Return the [x, y] coordinate for the center point of the cell that contains the specified text.  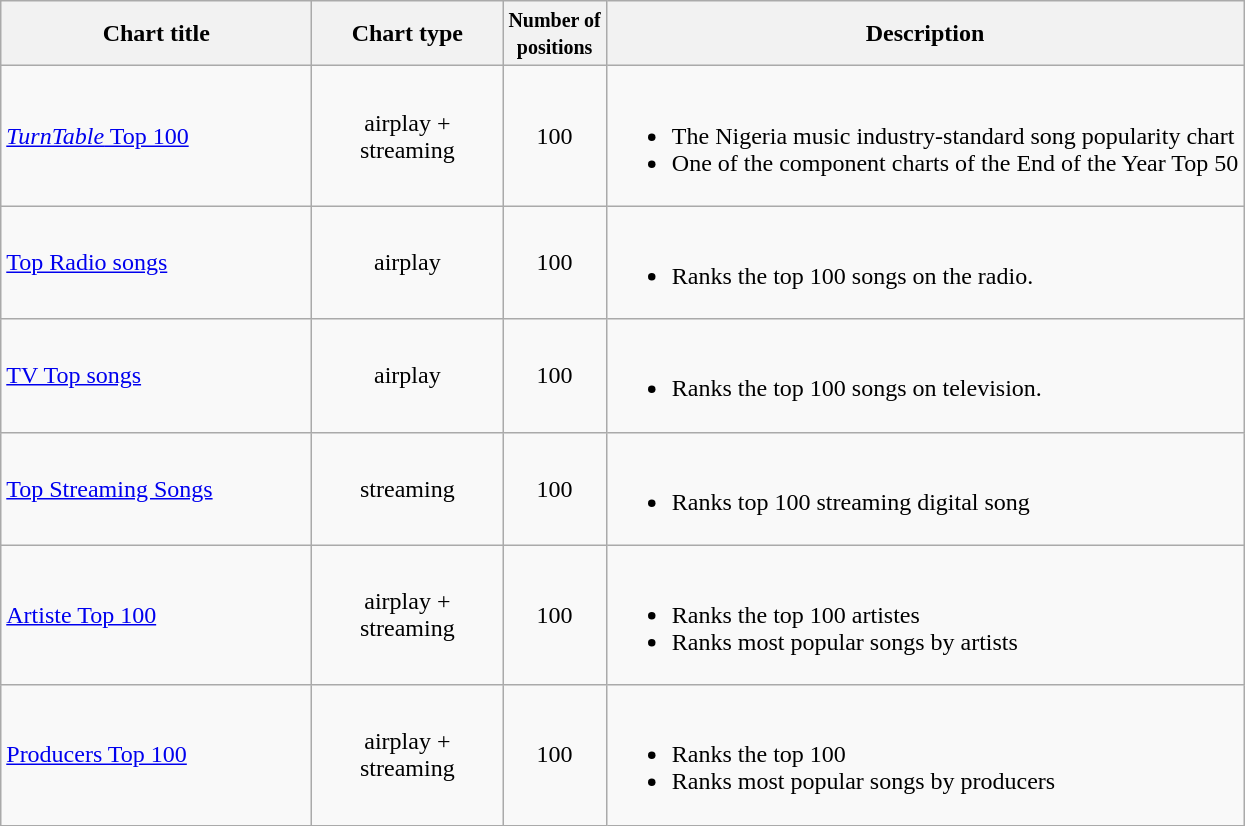
Ranks the top 100 artistesRanks most popular songs by artists [924, 615]
Top Streaming Songs [156, 488]
Artiste Top 100 [156, 615]
Ranks the top 100Ranks most popular songs by producers [924, 755]
Number ofpositions [554, 34]
Top Radio songs [156, 262]
TurnTable Top 100 [156, 136]
TV Top songs [156, 376]
streaming [408, 488]
Ranks the top 100 songs on television. [924, 376]
Chart title [156, 34]
Ranks top 100 streaming digital song [924, 488]
Chart type [408, 34]
Ranks the top 100 songs on the radio. [924, 262]
Producers Top 100 [156, 755]
Description [924, 34]
The Nigeria music industry-standard song popularity chartOne of the component charts of the End of the Year Top 50 [924, 136]
